Search for the cell housing the specified text and yield its (X, Y) center coordinate. 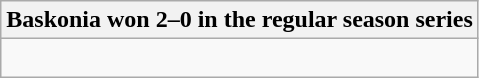
Baskonia won 2–0 in the regular season series (240, 20)
